Return the [x, y] coordinate for the center point of the cell that contains the specified text.  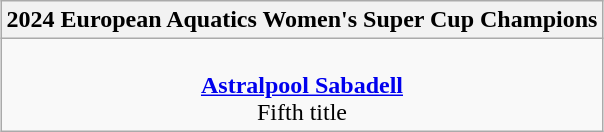
2024 European Aquatics Women's Super Cup Champions [302, 20]
Astralpool SabadellFifth title [302, 85]
